Locate the cell with the specified text and output its [X, Y] center coordinate. 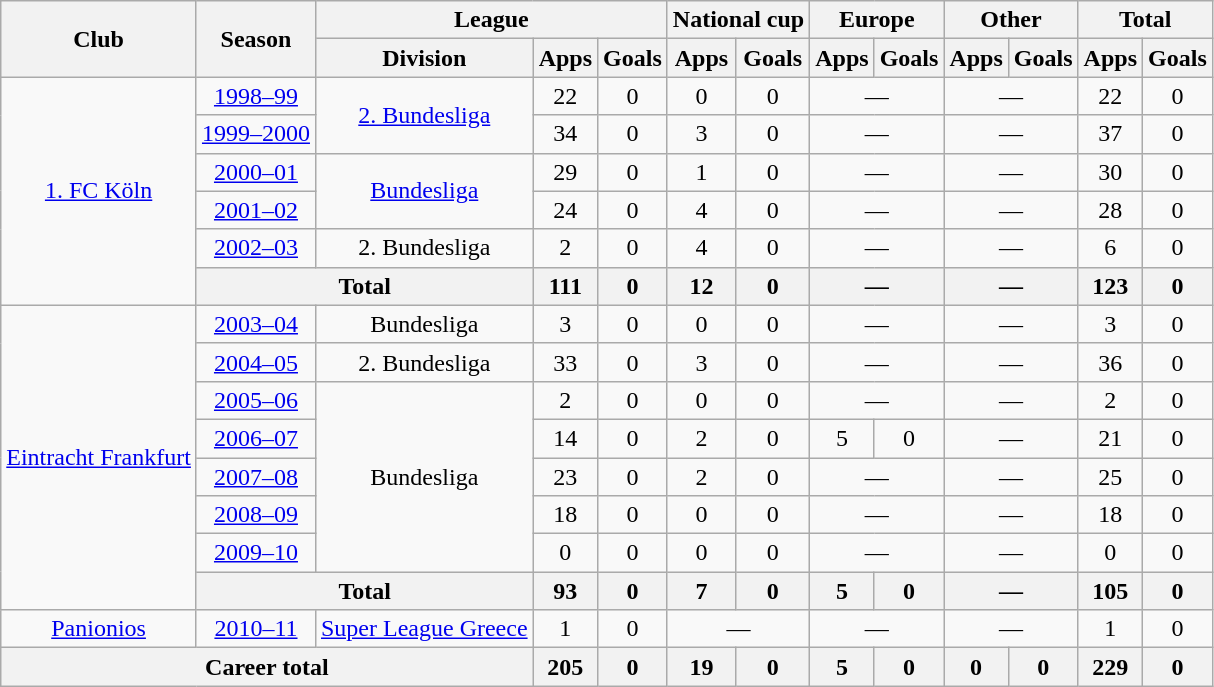
105 [1110, 591]
111 [565, 286]
21 [1110, 438]
6 [1110, 248]
Other [1011, 20]
2010–11 [256, 629]
Club [99, 39]
2005–06 [256, 400]
2004–05 [256, 362]
28 [1110, 210]
National cup [738, 20]
36 [1110, 362]
2009–10 [256, 553]
2003–04 [256, 324]
1999–2000 [256, 134]
1998–99 [256, 96]
League [491, 20]
34 [565, 134]
Career total [267, 667]
24 [565, 210]
2002–03 [256, 248]
93 [565, 591]
205 [565, 667]
2008–09 [256, 515]
2001–02 [256, 210]
37 [1110, 134]
14 [565, 438]
Eintracht Frankfurt [99, 457]
229 [1110, 667]
Season [256, 39]
19 [701, 667]
12 [701, 286]
Super League Greece [424, 629]
2006–07 [256, 438]
2000–01 [256, 172]
23 [565, 477]
Division [424, 58]
29 [565, 172]
25 [1110, 477]
30 [1110, 172]
7 [701, 591]
Europe [877, 20]
1. FC Köln [99, 191]
2007–08 [256, 477]
Panionios [99, 629]
123 [1110, 286]
33 [565, 362]
